Output the [x, y] coordinate of the center of the cell containing the given text.  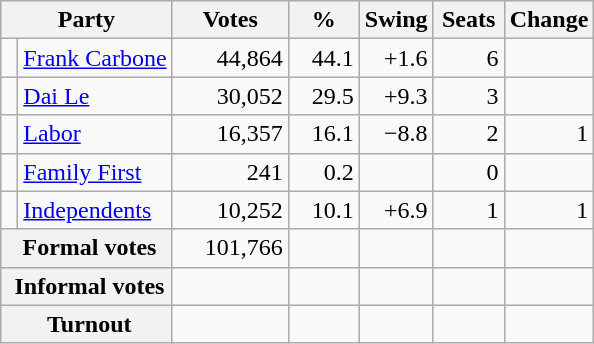
10.1 [324, 210]
Labor [95, 134]
0 [468, 172]
2 [468, 134]
44,864 [230, 58]
+9.3 [396, 96]
44.1 [324, 58]
Formal votes [86, 248]
Dai Le [95, 96]
Informal votes [86, 286]
Seats [468, 20]
+1.6 [396, 58]
241 [230, 172]
−8.8 [396, 134]
+6.9 [396, 210]
Turnout [86, 324]
101,766 [230, 248]
Votes [230, 20]
Independents [95, 210]
29.5 [324, 96]
10,252 [230, 210]
Family First [95, 172]
3 [468, 96]
Change [549, 20]
% [324, 20]
Swing [396, 20]
Frank Carbone [95, 58]
16,357 [230, 134]
6 [468, 58]
16.1 [324, 134]
0.2 [324, 172]
30,052 [230, 96]
Party [86, 20]
